Output the [x, y] coordinate of the center of the cell containing the given text.  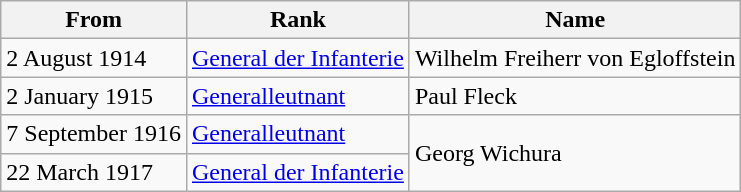
22 March 1917 [94, 172]
From [94, 20]
Rank [298, 20]
2 August 1914 [94, 58]
Paul Fleck [575, 96]
Georg Wichura [575, 153]
Wilhelm Freiherr von Egloffstein [575, 58]
7 September 1916 [94, 134]
Name [575, 20]
2 January 1915 [94, 96]
